Detect which cell encompasses the target text, then output its (x, y) center coordinate. 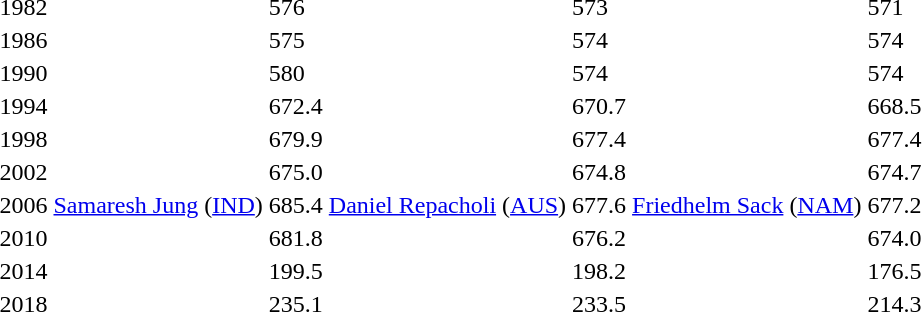
198.2 (600, 271)
672.4 (296, 106)
575 (296, 40)
Daniel Repacholi (AUS) (447, 205)
Samaresh Jung (IND) (158, 205)
685.4 (296, 205)
670.7 (600, 106)
Friedhelm Sack (NAM) (747, 205)
675.0 (296, 172)
681.8 (296, 238)
677.6 (600, 205)
676.2 (600, 238)
199.5 (296, 271)
674.8 (600, 172)
677.4 (600, 139)
580 (296, 73)
679.9 (296, 139)
